Capture the cell that displays the provided text and extract its [X, Y] central coordinate. 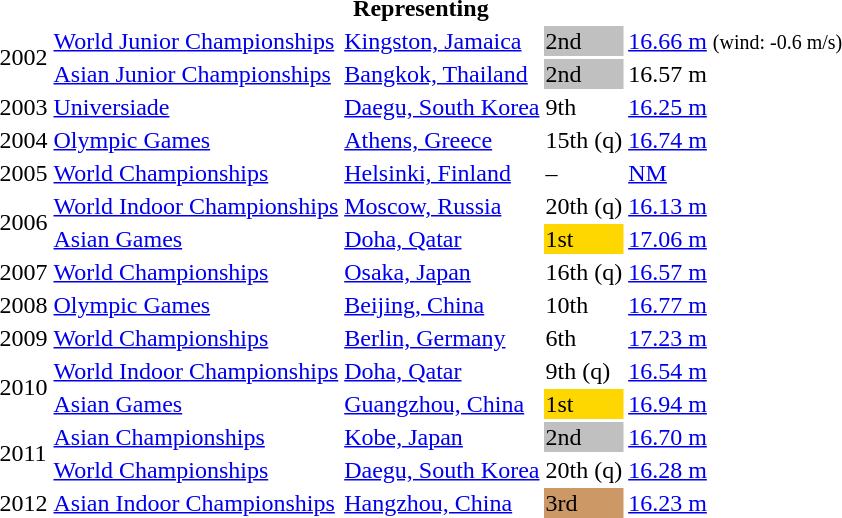
Osaka, Japan [442, 272]
– [584, 173]
Athens, Greece [442, 140]
Kobe, Japan [442, 437]
Bangkok, Thailand [442, 74]
Kingston, Jamaica [442, 41]
6th [584, 338]
Hangzhou, China [442, 503]
15th (q) [584, 140]
Asian Junior Championships [196, 74]
9th (q) [584, 371]
World Junior Championships [196, 41]
Moscow, Russia [442, 206]
Guangzhou, China [442, 404]
16th (q) [584, 272]
10th [584, 305]
Beijing, China [442, 305]
9th [584, 107]
Helsinki, Finland [442, 173]
Asian Indoor Championships [196, 503]
Berlin, Germany [442, 338]
Universiade [196, 107]
3rd [584, 503]
Asian Championships [196, 437]
